Pinpoint the cell where the given text exists, returning its [X, Y] midpoint coordinate. 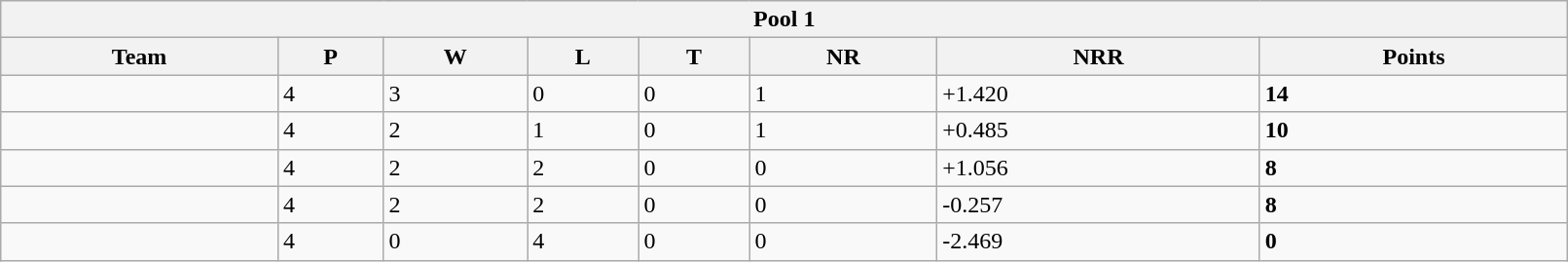
L [583, 56]
P [330, 56]
NR [843, 56]
NRR [1098, 56]
-0.257 [1098, 205]
Pool 1 [784, 19]
Points [1413, 56]
14 [1413, 94]
+1.056 [1098, 168]
T [694, 56]
+1.420 [1098, 94]
+0.485 [1098, 131]
3 [456, 94]
10 [1413, 131]
Team [140, 56]
-2.469 [1098, 242]
W [456, 56]
